Search for the cell housing the specified text and yield its [x, y] center coordinate. 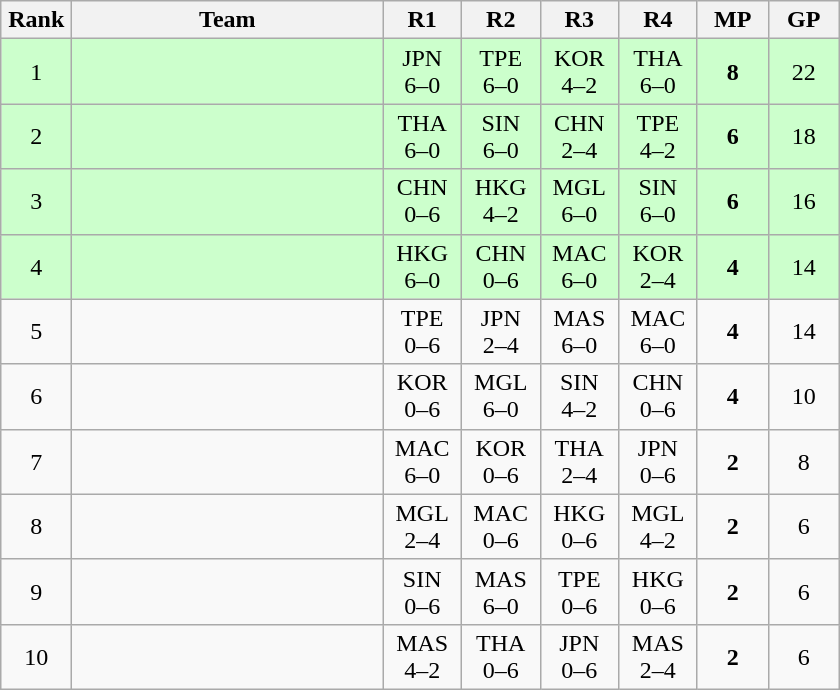
KOR2–4 [658, 266]
JPN6–0 [422, 72]
R3 [580, 20]
THA0–6 [500, 656]
MGL2–4 [422, 526]
R2 [500, 20]
KOR4–2 [580, 72]
1 [36, 72]
3 [36, 202]
R4 [658, 20]
MAS2–4 [658, 656]
CHN2–4 [580, 136]
MAS4–2 [422, 656]
MGL4–2 [658, 526]
Rank [36, 20]
JPN2–4 [500, 332]
Team [228, 20]
5 [36, 332]
TPE6–0 [500, 72]
HKG6–0 [422, 266]
MP [732, 20]
SIN0–6 [422, 592]
R1 [422, 20]
16 [804, 202]
22 [804, 72]
9 [36, 592]
SIN4–2 [580, 396]
THA2–4 [580, 462]
TPE4–2 [658, 136]
7 [36, 462]
MAC0–6 [500, 526]
HKG4–2 [500, 202]
18 [804, 136]
GP [804, 20]
